Extract the (X, Y) coordinate from the center of the cell holding the provided text.  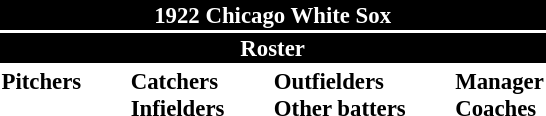
1922 Chicago White Sox (272, 15)
Roster (272, 48)
